Extract the [x, y] coordinate from the center of the cell holding the provided text.  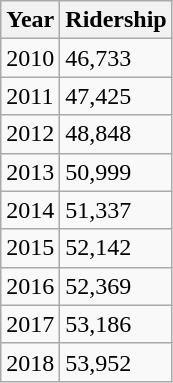
51,337 [116, 210]
2011 [30, 96]
2012 [30, 134]
53,186 [116, 324]
2010 [30, 58]
2018 [30, 362]
50,999 [116, 172]
2016 [30, 286]
2013 [30, 172]
53,952 [116, 362]
52,142 [116, 248]
Year [30, 20]
52,369 [116, 286]
47,425 [116, 96]
Ridership [116, 20]
48,848 [116, 134]
2015 [30, 248]
46,733 [116, 58]
2017 [30, 324]
2014 [30, 210]
